Provide the [X, Y] coordinate of the cell's center where the given text is located.  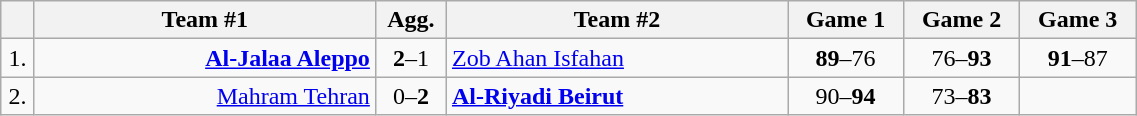
Team #2 [616, 20]
73–83 [962, 96]
Game 2 [962, 20]
90–94 [846, 96]
0–2 [410, 96]
2–1 [410, 58]
89–76 [846, 58]
Agg. [410, 20]
1. [18, 58]
Al-Jalaa Aleppo [204, 58]
Team #1 [204, 20]
Game 1 [846, 20]
76–93 [962, 58]
91–87 [1078, 58]
Mahram Tehran [204, 96]
Game 3 [1078, 20]
Zob Ahan Isfahan [616, 58]
Al-Riyadi Beirut [616, 96]
2. [18, 96]
